Detect which cell encompasses the target text, then output its (x, y) center coordinate. 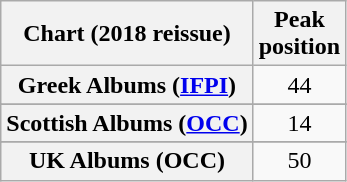
Scottish Albums (OCC) (127, 123)
Chart (2018 reissue) (127, 34)
UK Albums (OCC) (127, 161)
50 (299, 161)
44 (299, 85)
Greek Albums (IFPI) (127, 85)
Peakposition (299, 34)
14 (299, 123)
